Pinpoint the cell where the given text exists, returning its [X, Y] midpoint coordinate. 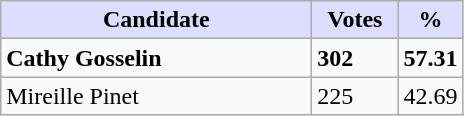
Mireille Pinet [156, 96]
Candidate [156, 20]
Votes [355, 20]
42.69 [430, 96]
225 [355, 96]
% [430, 20]
Cathy Gosselin [156, 58]
302 [355, 58]
57.31 [430, 58]
